Search for the cell housing the specified text and yield its (X, Y) center coordinate. 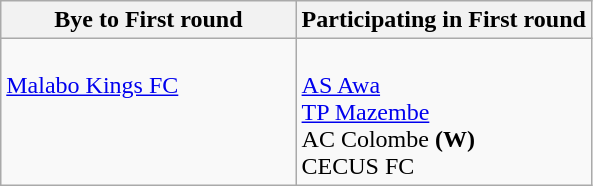
Bye to First round (148, 20)
AS Awa TP Mazembe AC Colombe (W) CECUS FC (444, 112)
Participating in First round (444, 20)
Malabo Kings FC (148, 112)
